Scan for the cell matching the given text and deliver its (X, Y) coordinate at center. 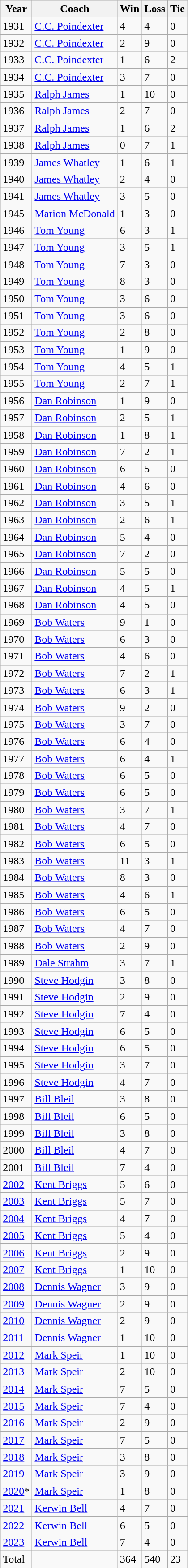
2006 (16, 1252)
2022 (16, 1525)
1974 (16, 707)
1995 (16, 1065)
2013 (16, 1372)
1953 (16, 350)
1954 (16, 367)
1988 (16, 946)
1978 (16, 776)
1992 (16, 1014)
1958 (16, 435)
1940 (16, 179)
2019 (16, 1474)
1957 (16, 418)
Loss (155, 9)
23 (178, 1559)
1973 (16, 690)
1960 (16, 469)
1985 (16, 895)
2016 (16, 1423)
2000 (16, 1150)
1998 (16, 1116)
2002 (16, 1184)
1949 (16, 282)
1966 (16, 571)
1938 (16, 145)
1945 (16, 214)
1976 (16, 741)
1967 (16, 588)
1980 (16, 810)
1952 (16, 333)
2011 (16, 1338)
1979 (16, 793)
1994 (16, 1048)
2023 (16, 1542)
2014 (16, 1389)
Total (16, 1559)
1956 (16, 401)
1941 (16, 196)
1977 (16, 759)
1982 (16, 844)
Dale Strahm (75, 963)
1989 (16, 963)
11 (130, 861)
540 (155, 1559)
1935 (16, 94)
Marion McDonald (75, 214)
2012 (16, 1355)
1993 (16, 1031)
2018 (16, 1457)
2021 (16, 1508)
2009 (16, 1304)
1947 (16, 248)
1971 (16, 656)
1970 (16, 639)
1939 (16, 162)
2017 (16, 1440)
1996 (16, 1082)
364 (130, 1559)
1997 (16, 1099)
1986 (16, 912)
1975 (16, 724)
2010 (16, 1321)
1932 (16, 43)
2008 (16, 1286)
2020* (16, 1491)
1936 (16, 111)
2004 (16, 1218)
1991 (16, 997)
1999 (16, 1133)
1987 (16, 929)
1933 (16, 60)
1963 (16, 520)
2005 (16, 1235)
1937 (16, 128)
2003 (16, 1201)
1964 (16, 537)
1990 (16, 980)
2015 (16, 1406)
1948 (16, 265)
1955 (16, 384)
Coach (75, 9)
1962 (16, 503)
1934 (16, 77)
1972 (16, 673)
1965 (16, 554)
1983 (16, 861)
1931 (16, 26)
1961 (16, 486)
1951 (16, 316)
1981 (16, 827)
1959 (16, 452)
Tie (178, 9)
Year (16, 9)
1950 (16, 299)
2001 (16, 1167)
1946 (16, 231)
1969 (16, 622)
Win (130, 9)
1968 (16, 605)
2007 (16, 1269)
1984 (16, 878)
